From the cell containing the given text, extract its center point as [X, Y] coordinate. 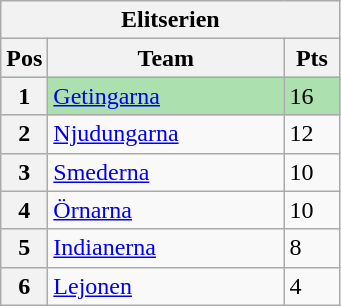
Pts [312, 58]
Getingarna [166, 96]
3 [24, 172]
16 [312, 96]
Lejonen [166, 286]
Elitserien [170, 20]
12 [312, 134]
1 [24, 96]
5 [24, 248]
Smederna [166, 172]
Pos [24, 58]
Njudungarna [166, 134]
Indianerna [166, 248]
Team [166, 58]
2 [24, 134]
8 [312, 248]
Örnarna [166, 210]
6 [24, 286]
